From the cell containing the given text, extract its center point as [x, y] coordinate. 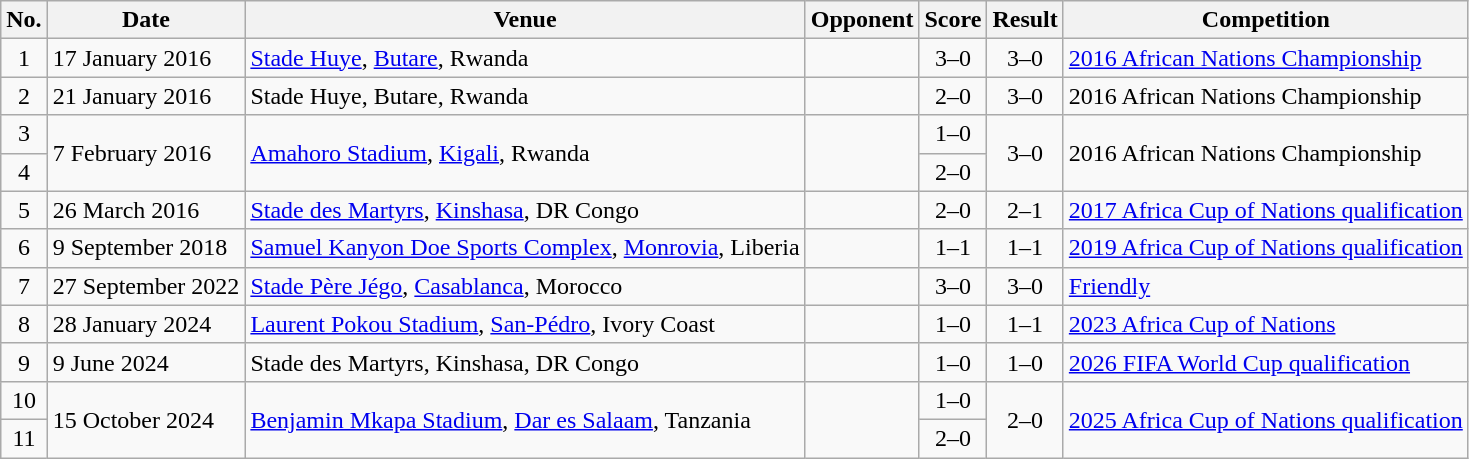
15 October 2024 [146, 419]
3 [24, 134]
No. [24, 20]
1 [24, 58]
4 [24, 172]
5 [24, 210]
Competition [1266, 20]
9 June 2024 [146, 362]
2025 Africa Cup of Nations qualification [1266, 419]
Result [1025, 20]
9 [24, 362]
10 [24, 400]
Laurent Pokou Stadium, San-Pédro, Ivory Coast [525, 324]
6 [24, 248]
27 September 2022 [146, 286]
2017 Africa Cup of Nations qualification [1266, 210]
8 [24, 324]
7 [24, 286]
Opponent [862, 20]
2–1 [1025, 210]
2026 FIFA World Cup qualification [1266, 362]
Stade Père Jégo, Casablanca, Morocco [525, 286]
Date [146, 20]
28 January 2024 [146, 324]
Friendly [1266, 286]
Samuel Kanyon Doe Sports Complex, Monrovia, Liberia [525, 248]
Benjamin Mkapa Stadium, Dar es Salaam, Tanzania [525, 419]
7 February 2016 [146, 153]
Score [953, 20]
2019 Africa Cup of Nations qualification [1266, 248]
Venue [525, 20]
Amahoro Stadium, Kigali, Rwanda [525, 153]
17 January 2016 [146, 58]
26 March 2016 [146, 210]
11 [24, 438]
21 January 2016 [146, 96]
2 [24, 96]
2023 Africa Cup of Nations [1266, 324]
9 September 2018 [146, 248]
